Scan for the cell matching the given text and deliver its [x, y] coordinate at center. 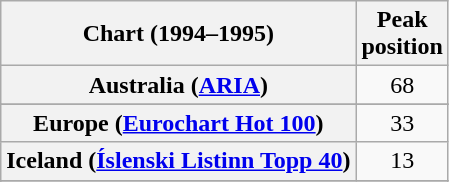
13 [402, 161]
Australia (ARIA) [178, 85]
68 [402, 85]
33 [402, 123]
Iceland (Íslenski Listinn Topp 40) [178, 161]
Europe (Eurochart Hot 100) [178, 123]
Chart (1994–1995) [178, 34]
Peakposition [402, 34]
